Return the [x, y] coordinate for the center point of the cell that contains the specified text.  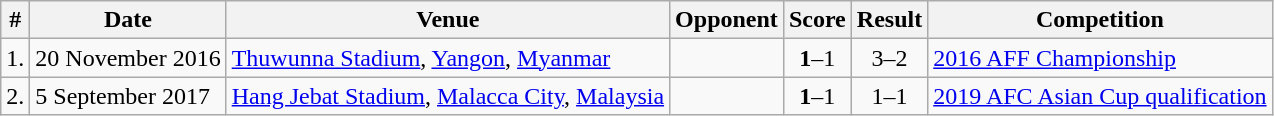
2. [16, 96]
Score [817, 20]
Competition [1100, 20]
Hang Jebat Stadium, Malacca City, Malaysia [448, 96]
Thuwunna Stadium, Yangon, Myanmar [448, 58]
Date [128, 20]
Result [889, 20]
Opponent [727, 20]
2019 AFC Asian Cup qualification [1100, 96]
Venue [448, 20]
3–2 [889, 58]
5 September 2017 [128, 96]
2016 AFF Championship [1100, 58]
# [16, 20]
1. [16, 58]
20 November 2016 [128, 58]
